Locate the cell with the specified text and output its (x, y) center coordinate. 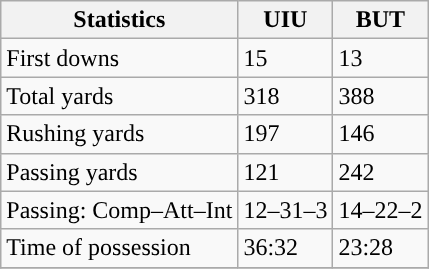
BUT (380, 20)
15 (286, 58)
Rushing yards (120, 134)
242 (380, 172)
Passing: Comp–Att–Int (120, 210)
UIU (286, 20)
Passing yards (120, 172)
318 (286, 96)
23:28 (380, 248)
388 (380, 96)
Total yards (120, 96)
146 (380, 134)
Time of possession (120, 248)
14–22–2 (380, 210)
First downs (120, 58)
13 (380, 58)
197 (286, 134)
36:32 (286, 248)
Statistics (120, 20)
12–31–3 (286, 210)
121 (286, 172)
